Determine the [x, y] coordinate at the center of the cell enclosing the given text.  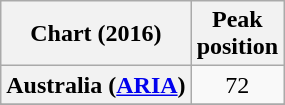
Australia (ARIA) [96, 85]
Peak position [237, 34]
Chart (2016) [96, 34]
72 [237, 85]
